From the cell containing the given text, extract its center point as (X, Y) coordinate. 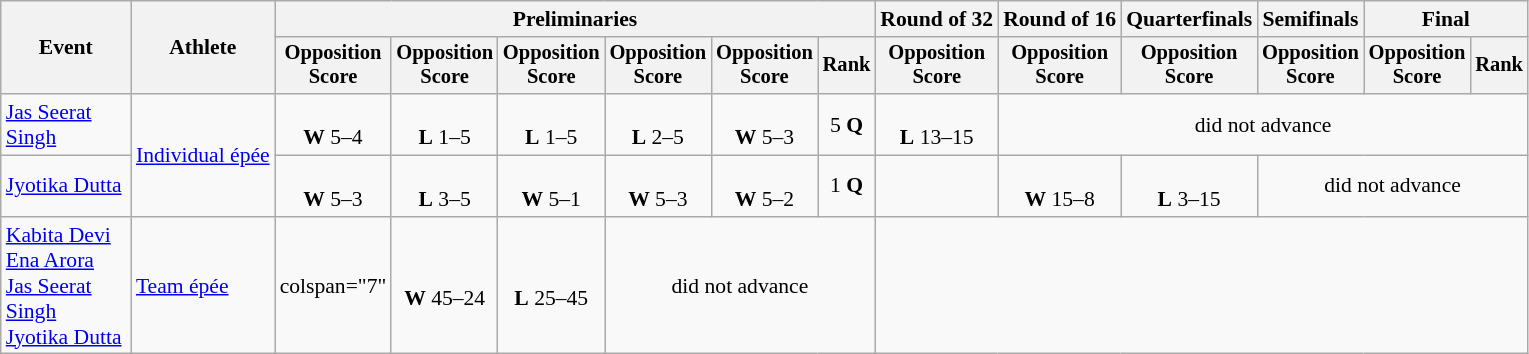
Semifinals (1310, 19)
Round of 16 (1060, 19)
5 Q (847, 124)
L 3–15 (1189, 186)
Jas Seerat Singh (66, 124)
Preliminaries (576, 19)
Final (1446, 19)
W 5–1 (552, 186)
W 15–8 (1060, 186)
L 3–5 (444, 186)
Round of 32 (936, 19)
Quarterfinals (1189, 19)
L 13–15 (936, 124)
Event (66, 48)
W 5–4 (334, 124)
L 2–5 (658, 124)
W 5–2 (764, 186)
1 Q (847, 186)
Athlete (203, 48)
Jyotika Dutta (66, 186)
Individual épée (203, 155)
